From the cell containing the given text, extract its center point as (X, Y) coordinate. 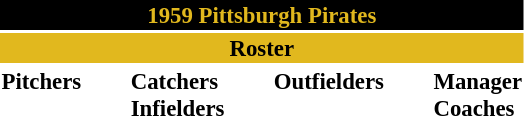
Roster (262, 48)
1959 Pittsburgh Pirates (262, 15)
